Find where the given text appears and provide that cell's center as [X, Y] coordinate. 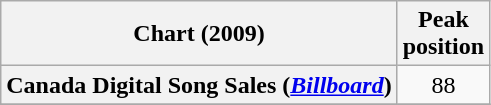
Peakposition [443, 34]
88 [443, 85]
Chart (2009) [199, 34]
Canada Digital Song Sales (Billboard) [199, 85]
